Extract the (X, Y) coordinate from the center of the cell holding the provided text.  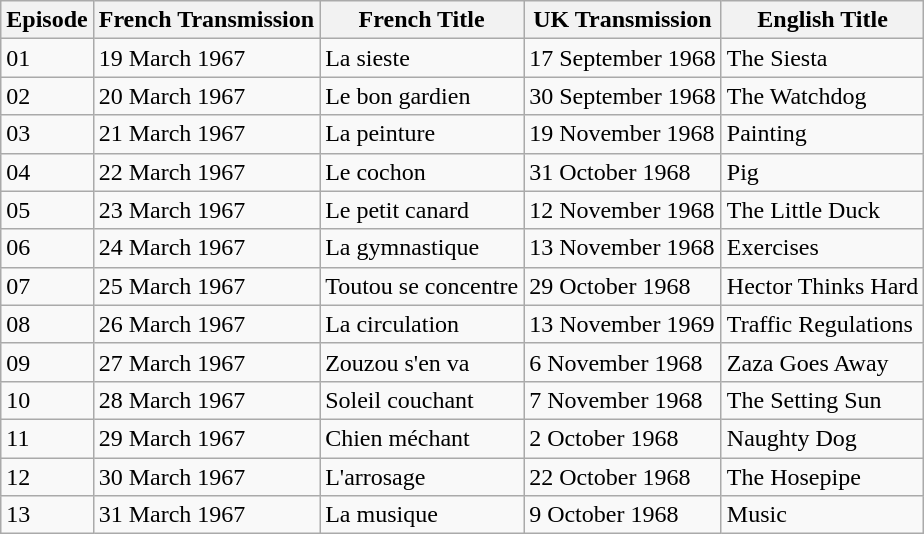
Zaza Goes Away (822, 362)
L'arrosage (422, 477)
French Transmission (206, 20)
Traffic Regulations (822, 324)
English Title (822, 20)
13 November 1969 (623, 324)
26 March 1967 (206, 324)
The Hosepipe (822, 477)
La circulation (422, 324)
La sieste (422, 58)
Naughty Dog (822, 438)
06 (47, 248)
30 March 1967 (206, 477)
UK Transmission (623, 20)
03 (47, 134)
09 (47, 362)
Le bon gardien (422, 96)
The Little Duck (822, 210)
Episode (47, 20)
Toutou se concentre (422, 286)
The Watchdog (822, 96)
02 (47, 96)
Music (822, 515)
29 October 1968 (623, 286)
22 March 1967 (206, 172)
The Siesta (822, 58)
La peinture (422, 134)
Exercises (822, 248)
25 March 1967 (206, 286)
Hector Thinks Hard (822, 286)
28 March 1967 (206, 400)
12 (47, 477)
07 (47, 286)
24 March 1967 (206, 248)
Soleil couchant (422, 400)
2 October 1968 (623, 438)
6 November 1968 (623, 362)
7 November 1968 (623, 400)
13 (47, 515)
29 March 1967 (206, 438)
20 March 1967 (206, 96)
05 (47, 210)
21 March 1967 (206, 134)
The Setting Sun (822, 400)
31 October 1968 (623, 172)
27 March 1967 (206, 362)
22 October 1968 (623, 477)
31 March 1967 (206, 515)
19 November 1968 (623, 134)
9 October 1968 (623, 515)
La gymnastique (422, 248)
Le cochon (422, 172)
11 (47, 438)
French Title (422, 20)
30 September 1968 (623, 96)
Painting (822, 134)
Pig (822, 172)
19 March 1967 (206, 58)
10 (47, 400)
13 November 1968 (623, 248)
Zouzou s'en va (422, 362)
12 November 1968 (623, 210)
08 (47, 324)
17 September 1968 (623, 58)
Chien méchant (422, 438)
Le petit canard (422, 210)
23 March 1967 (206, 210)
01 (47, 58)
La musique (422, 515)
04 (47, 172)
